Output the [x, y] coordinate of the center of the cell containing the given text.  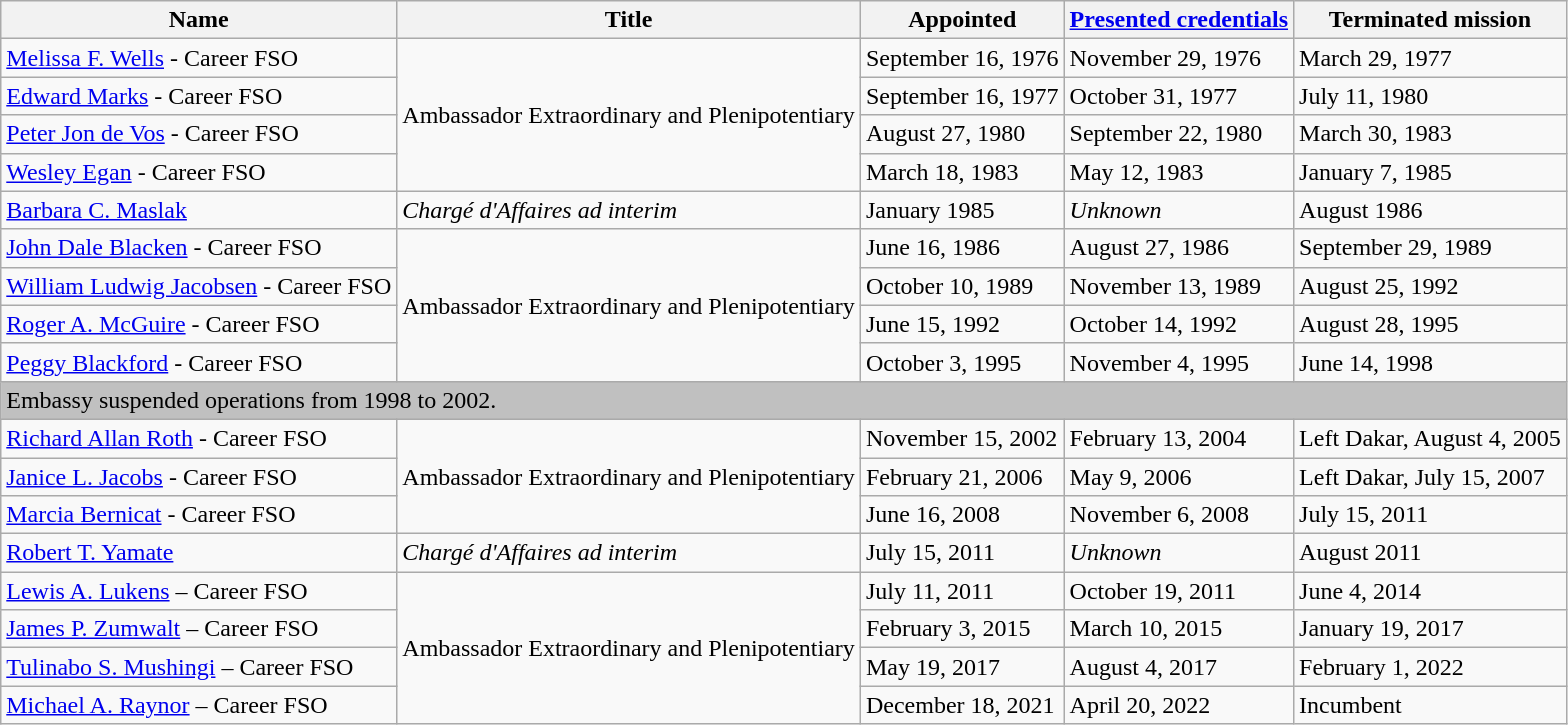
March 29, 1977 [1430, 58]
Presented credentials [1178, 20]
November 29, 1976 [1178, 58]
March 18, 1983 [962, 172]
February 3, 2015 [962, 629]
February 1, 2022 [1430, 667]
June 15, 1992 [962, 324]
May 9, 2006 [1178, 477]
Michael A. Raynor – Career FSO [199, 705]
March 30, 1983 [1430, 134]
Roger A. McGuire - Career FSO [199, 324]
July 11, 2011 [962, 591]
November 4, 1995 [1178, 362]
Incumbent [1430, 705]
Peter Jon de Vos - Career FSO [199, 134]
September 29, 1989 [1430, 248]
Wesley Egan - Career FSO [199, 172]
July 11, 1980 [1430, 96]
August 4, 2017 [1178, 667]
Janice L. Jacobs - Career FSO [199, 477]
February 13, 2004 [1178, 438]
August 28, 1995 [1430, 324]
Left Dakar, August 4, 2005 [1430, 438]
November 6, 2008 [1178, 515]
October 10, 1989 [962, 286]
August 25, 1992 [1430, 286]
Barbara C. Maslak [199, 210]
October 31, 1977 [1178, 96]
May 12, 1983 [1178, 172]
John Dale Blacken - Career FSO [199, 248]
March 10, 2015 [1178, 629]
Marcia Bernicat - Career FSO [199, 515]
Left Dakar, July 15, 2007 [1430, 477]
Lewis A. Lukens – Career FSO [199, 591]
September 16, 1976 [962, 58]
Robert T. Yamate [199, 553]
October 3, 1995 [962, 362]
Tulinabo S. Mushingi – Career FSO [199, 667]
August 2011 [1430, 553]
September 22, 1980 [1178, 134]
January 19, 2017 [1430, 629]
Melissa F. Wells - Career FSO [199, 58]
Richard Allan Roth - Career FSO [199, 438]
June 4, 2014 [1430, 591]
Terminated mission [1430, 20]
September 16, 1977 [962, 96]
Embassy suspended operations from 1998 to 2002. [784, 400]
Title [629, 20]
August 1986 [1430, 210]
May 19, 2017 [962, 667]
Name [199, 20]
August 27, 1980 [962, 134]
June 16, 1986 [962, 248]
June 14, 1998 [1430, 362]
October 19, 2011 [1178, 591]
February 21, 2006 [962, 477]
Appointed [962, 20]
James P. Zumwalt – Career FSO [199, 629]
April 20, 2022 [1178, 705]
June 16, 2008 [962, 515]
January 1985 [962, 210]
Edward Marks - Career FSO [199, 96]
Peggy Blackford - Career FSO [199, 362]
October 14, 1992 [1178, 324]
William Ludwig Jacobsen - Career FSO [199, 286]
November 15, 2002 [962, 438]
August 27, 1986 [1178, 248]
December 18, 2021 [962, 705]
January 7, 1985 [1430, 172]
November 13, 1989 [1178, 286]
